From the cell containing the given text, extract its center point as [x, y] coordinate. 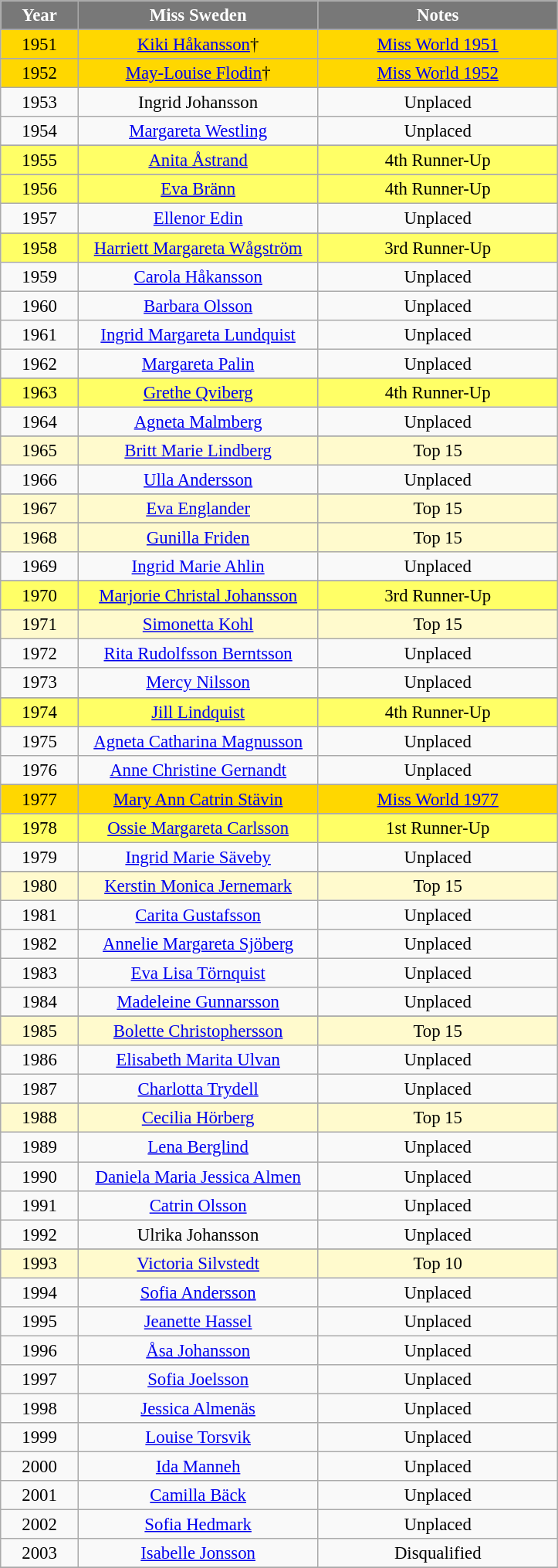
1963 [40, 393]
1989 [40, 1147]
Åsa Johansson [198, 1350]
1986 [40, 1060]
1969 [40, 567]
Carita Gustafsson [198, 915]
1962 [40, 364]
Simonetta Kohl [198, 625]
Agneta Catharina Magnusson [198, 741]
Bolette Christophersson [198, 1031]
Harriett Margareta Wågström [198, 248]
1993 [40, 1263]
Eva Bränn [198, 189]
Lena Berglind [198, 1147]
1961 [40, 334]
1983 [40, 974]
Louise Torsvik [198, 1438]
Sofia Andersson [198, 1292]
Jeanette Hassel [198, 1322]
1980 [40, 886]
1976 [40, 770]
1956 [40, 189]
Camilla Bäck [198, 1495]
Ingrid Marie Ahlin [198, 567]
Eva Lisa Törnquist [198, 974]
1981 [40, 915]
1998 [40, 1408]
1955 [40, 161]
Disqualified [438, 1553]
Mercy Nilsson [198, 683]
1975 [40, 741]
2000 [40, 1467]
May-Louise Flodin† [198, 73]
Jill Lindquist [198, 712]
Charlotta Trydell [198, 1089]
1999 [40, 1438]
1979 [40, 857]
Cecilia Hörberg [198, 1119]
Ingrid Johansson [198, 103]
1990 [40, 1177]
1978 [40, 828]
1960 [40, 306]
Barbara Olsson [198, 306]
1997 [40, 1380]
1952 [40, 73]
1996 [40, 1350]
1967 [40, 509]
Marjorie Christal Johansson [198, 596]
1994 [40, 1292]
1991 [40, 1205]
1953 [40, 103]
1965 [40, 451]
Miss World 1951 [438, 45]
1st Runner-Up [438, 828]
Mary Ann Catrin Stävin [198, 799]
Ingrid Marie Säveby [198, 857]
Eva Englander [198, 509]
Britt Marie Lindberg [198, 451]
1973 [40, 683]
Ossie Margareta Carlsson [198, 828]
Ellenor Edin [198, 218]
Catrin Olsson [198, 1205]
Margareta Palin [198, 364]
1982 [40, 944]
1959 [40, 276]
Anne Christine Gernandt [198, 770]
Sofia Hedmark [198, 1525]
Miss World 1952 [438, 73]
Top 10 [438, 1263]
1995 [40, 1322]
Notes [438, 15]
1971 [40, 625]
1984 [40, 1002]
Carola Håkansson [198, 276]
1988 [40, 1119]
Grethe Qviberg [198, 393]
Ulrika Johansson [198, 1234]
Elisabeth Marita Ulvan [198, 1060]
1970 [40, 596]
Miss Sweden [198, 15]
1958 [40, 248]
1968 [40, 538]
1974 [40, 712]
1966 [40, 479]
Ida Manneh [198, 1467]
1951 [40, 45]
Kerstin Monica Jernemark [198, 886]
Annelie Margareta Sjöberg [198, 944]
Madeleine Gunnarsson [198, 1002]
Kiki Håkansson† [198, 45]
Daniela Maria Jessica Almen [198, 1177]
Isabelle Jonsson [198, 1553]
Agneta Malmberg [198, 422]
Jessica Almenäs [198, 1408]
Anita Åstrand [198, 161]
1964 [40, 422]
1987 [40, 1089]
1992 [40, 1234]
2001 [40, 1495]
1985 [40, 1031]
1977 [40, 799]
1972 [40, 654]
Rita Rudolfsson Berntsson [198, 654]
1954 [40, 131]
Ingrid Margareta Lundquist [198, 334]
Sofia Joelsson [198, 1380]
1957 [40, 218]
2002 [40, 1525]
Victoria Silvstedt [198, 1263]
Margareta Westling [198, 131]
Gunilla Friden [198, 538]
Miss World 1977 [438, 799]
Year [40, 15]
2003 [40, 1553]
Ulla Andersson [198, 479]
